Find where the given text appears and provide that cell's center as (X, Y) coordinate. 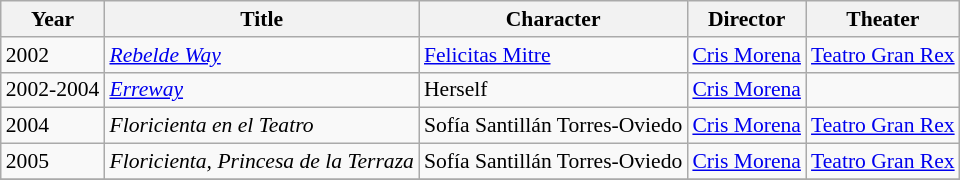
Theater (883, 19)
2005 (53, 162)
2002 (53, 55)
Erreway (262, 90)
Rebelde Way (262, 55)
Herself (553, 90)
Year (53, 19)
Director (746, 19)
Floricienta en el Teatro (262, 126)
2002-2004 (53, 90)
2004 (53, 126)
Character (553, 19)
Felicitas Mitre (553, 55)
Floricienta, Princesa de la Terraza (262, 162)
Title (262, 19)
